Return [x, y] of the center of cell containing provided text 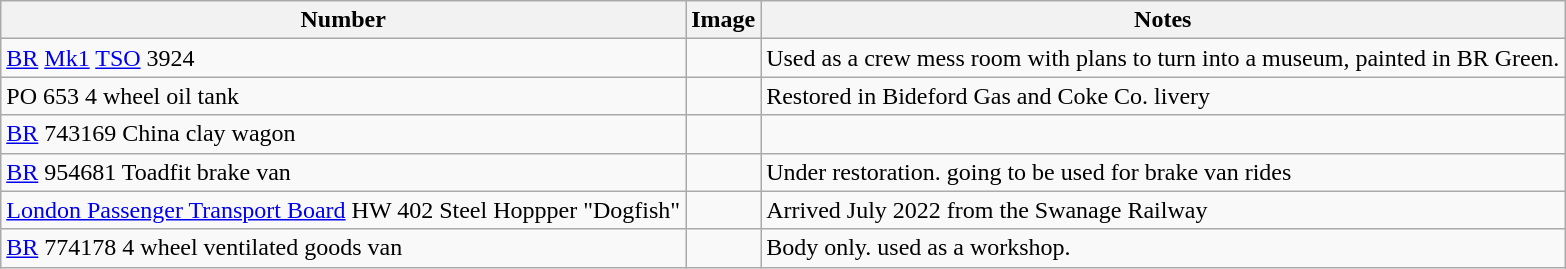
PO 653 4 wheel oil tank [344, 96]
Image [724, 20]
BR 743169 China clay wagon [344, 134]
Under restoration. going to be used for brake van rides [1163, 172]
Notes [1163, 20]
Restored in Bideford Gas and Coke Co. livery [1163, 96]
Body only. used as a workshop. [1163, 248]
Arrived July 2022 from the Swanage Railway [1163, 210]
BR 954681 Toadfit brake van [344, 172]
London Passenger Transport Board HW 402 Steel Hoppper "Dogfish" [344, 210]
BR 774178 4 wheel ventilated goods van [344, 248]
Used as a crew mess room with plans to turn into a museum, painted in BR Green. [1163, 58]
Number [344, 20]
BR Mk1 TSO 3924 [344, 58]
